Scan for the cell matching the given text and deliver its (X, Y) coordinate at center. 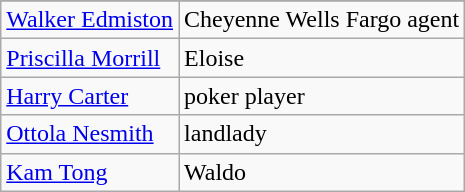
Kam Tong (90, 172)
poker player (322, 96)
Eloise (322, 58)
Cheyenne Wells Fargo agent (322, 20)
Harry Carter (90, 96)
Priscilla Morrill (90, 58)
Walker Edmiston (90, 20)
landlady (322, 134)
Ottola Nesmith (90, 134)
Waldo (322, 172)
